Return (x, y) of the center of cell containing provided text 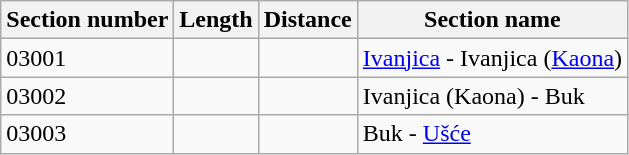
Section name (492, 20)
Ivanjica (Kaona) - Buk (492, 96)
03001 (88, 58)
Ivanjica - Ivanjica (Kaona) (492, 58)
Length (216, 20)
Distance (308, 20)
Section number (88, 20)
Buk - Ušće (492, 134)
03003 (88, 134)
03002 (88, 96)
